Return [x, y] of the center of cell containing provided text 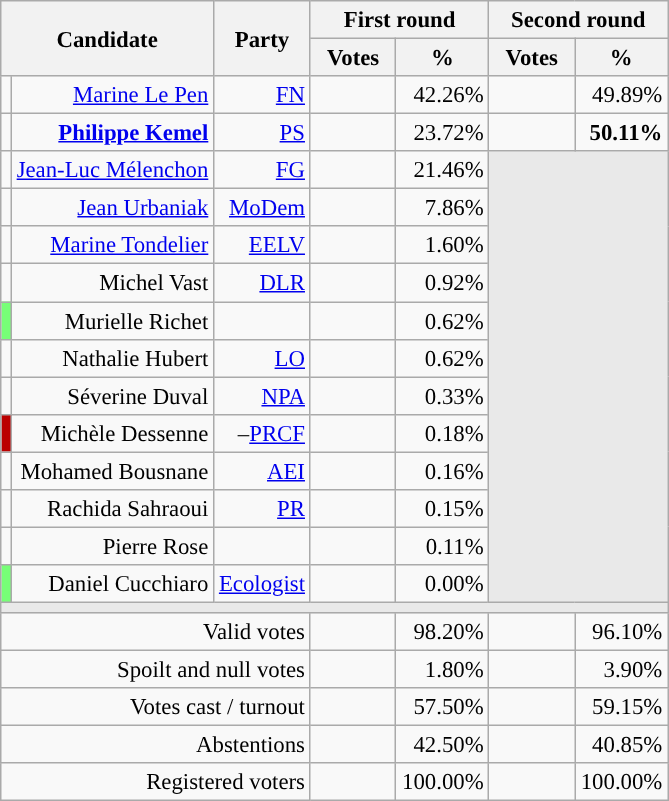
Michel Vast [112, 283]
50.11% [622, 133]
57.50% [442, 707]
First round [400, 20]
59.15% [622, 707]
Votes cast / turnout [156, 707]
49.89% [622, 95]
23.72% [442, 133]
Nathalie Hubert [112, 358]
0.00% [442, 584]
0.11% [442, 546]
21.46% [442, 170]
42.26% [442, 95]
1.60% [442, 245]
FG [262, 170]
98.20% [442, 632]
Valid votes [156, 632]
0.33% [442, 396]
PS [262, 133]
1.80% [442, 670]
0.18% [442, 433]
Party [262, 38]
Marine Le Pen [112, 95]
FN [262, 95]
7.86% [442, 208]
NPA [262, 396]
Murielle Richet [112, 321]
AEI [262, 471]
Spoilt and null votes [156, 670]
LO [262, 358]
Ecologist [262, 584]
Philippe Kemel [112, 133]
Candidate [108, 38]
3.90% [622, 670]
PR [262, 509]
DLR [262, 283]
40.85% [622, 745]
Marine Tondelier [112, 245]
Michèle Dessenne [112, 433]
Abstentions [156, 745]
Registered voters [156, 782]
EELV [262, 245]
Second round [578, 20]
Séverine Duval [112, 396]
MoDem [262, 208]
Jean-Luc Mélenchon [112, 170]
42.50% [442, 745]
Daniel Cucchiaro [112, 584]
Jean Urbaniak [112, 208]
Pierre Rose [112, 546]
Mohamed Bousnane [112, 471]
Rachida Sahraoui [112, 509]
0.92% [442, 283]
–PRCF [262, 433]
0.15% [442, 509]
96.10% [622, 632]
0.16% [442, 471]
